Find where the given text appears and provide that cell's center as [X, Y] coordinate. 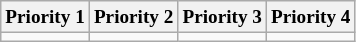
Priority 1 [46, 17]
Priority 2 [134, 17]
Priority 4 [310, 17]
Priority 3 [222, 17]
